From the cell containing the given text, extract its center point as [x, y] coordinate. 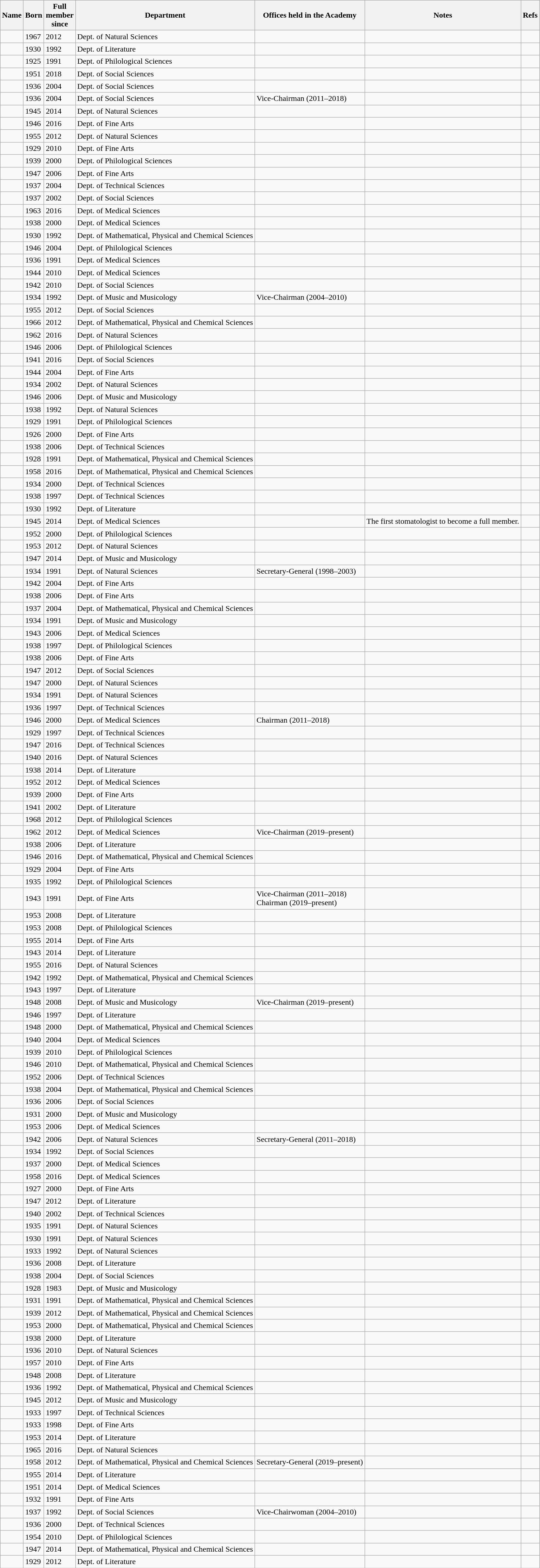
1925 [34, 61]
1967 [34, 37]
Department [165, 15]
1932 [34, 1499]
Vice-Chairman (2011–2018)Chairman (2019–present) [310, 899]
Vice-Chairman (2004–2010) [310, 297]
Vice-Chairwoman (2004–2010) [310, 1512]
Chairman (2011–2018) [310, 720]
1927 [34, 1189]
Secretary-General (1998–2003) [310, 571]
1998 [60, 1425]
1954 [34, 1537]
1983 [60, 1288]
1966 [34, 322]
1957 [34, 1363]
Name [12, 15]
Secretary-General (2011–2018) [310, 1139]
Notes [443, 15]
The first stomatologist to become a full member. [443, 521]
Refs [530, 15]
Vice-Chairman (2011–2018) [310, 99]
1968 [34, 820]
1965 [34, 1450]
1963 [34, 211]
Offices held in the Academy [310, 15]
Secretary-General (2019–present) [310, 1462]
1926 [34, 434]
Born [34, 15]
Fullmembersince [60, 15]
2018 [60, 74]
